Return [x, y] of the center of cell containing provided text 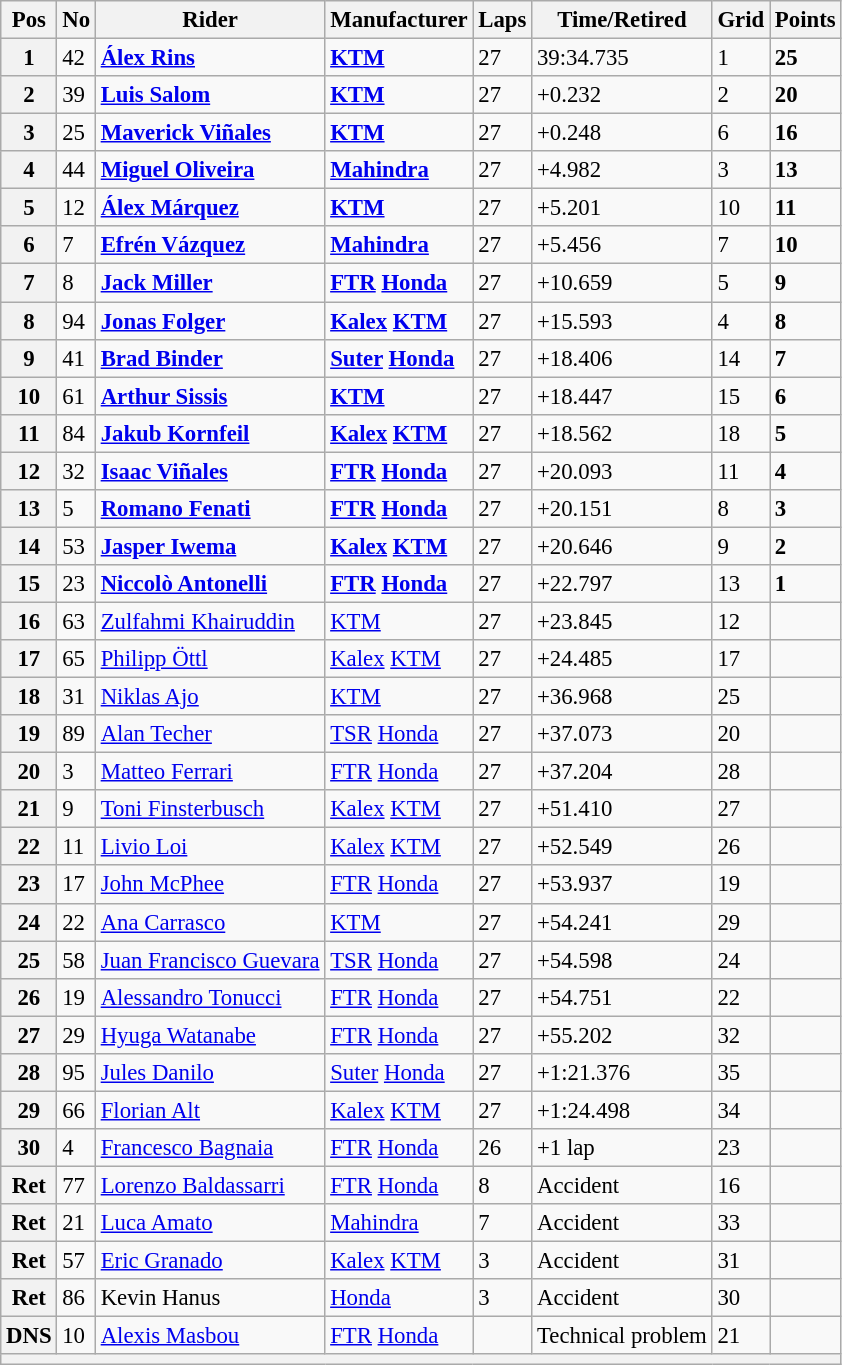
Points [806, 20]
Livio Loi [210, 847]
+1:24.498 [622, 1110]
Ana Carrasco [210, 922]
41 [76, 358]
+15.593 [622, 321]
63 [76, 621]
Niklas Ajo [210, 697]
John McPhee [210, 885]
33 [740, 1223]
58 [76, 960]
39 [76, 95]
Manufacturer [399, 20]
+5.456 [622, 245]
61 [76, 396]
+36.968 [622, 697]
+20.646 [622, 546]
Rider [210, 20]
Jonas Folger [210, 321]
Florian Alt [210, 1110]
89 [76, 734]
Honda [399, 1298]
Romano Fenati [210, 509]
Niccolò Antonelli [210, 584]
44 [76, 170]
84 [76, 433]
+23.845 [622, 621]
+24.485 [622, 659]
+20.093 [622, 471]
Zulfahmi Khairuddin [210, 621]
+1:21.376 [622, 1073]
No [76, 20]
Efrén Vázquez [210, 245]
42 [76, 58]
95 [76, 1073]
Alan Techer [210, 734]
Francesco Bagnaia [210, 1148]
Lorenzo Baldassarri [210, 1185]
65 [76, 659]
DNS [29, 1336]
+22.797 [622, 584]
Jasper Iwema [210, 546]
Laps [502, 20]
Alessandro Tonucci [210, 997]
Time/Retired [622, 20]
77 [76, 1185]
Álex Rins [210, 58]
57 [76, 1261]
+52.549 [622, 847]
Arthur Sissis [210, 396]
Juan Francisco Guevara [210, 960]
+37.204 [622, 772]
Jack Miller [210, 283]
86 [76, 1298]
Jakub Kornfeil [210, 433]
+54.751 [622, 997]
39:34.735 [622, 58]
Toni Finsterbusch [210, 809]
+54.598 [622, 960]
Grid [740, 20]
Luca Amato [210, 1223]
+20.151 [622, 509]
35 [740, 1073]
+18.562 [622, 433]
+54.241 [622, 922]
Eric Granado [210, 1261]
+5.201 [622, 208]
Miguel Oliveira [210, 170]
Maverick Viñales [210, 133]
Jules Danilo [210, 1073]
+0.232 [622, 95]
+18.447 [622, 396]
94 [76, 321]
+51.410 [622, 809]
Pos [29, 20]
Philipp Öttl [210, 659]
Luis Salom [210, 95]
34 [740, 1110]
+55.202 [622, 1035]
Technical problem [622, 1336]
Hyuga Watanabe [210, 1035]
+1 lap [622, 1148]
Brad Binder [210, 358]
+10.659 [622, 283]
53 [76, 546]
+53.937 [622, 885]
+18.406 [622, 358]
+37.073 [622, 734]
66 [76, 1110]
Alexis Masbou [210, 1336]
+0.248 [622, 133]
Álex Márquez [210, 208]
Matteo Ferrari [210, 772]
Kevin Hanus [210, 1298]
Isaac Viñales [210, 471]
+4.982 [622, 170]
